For the text-containing cell, return its midpoint in (x, y) coordinate format. 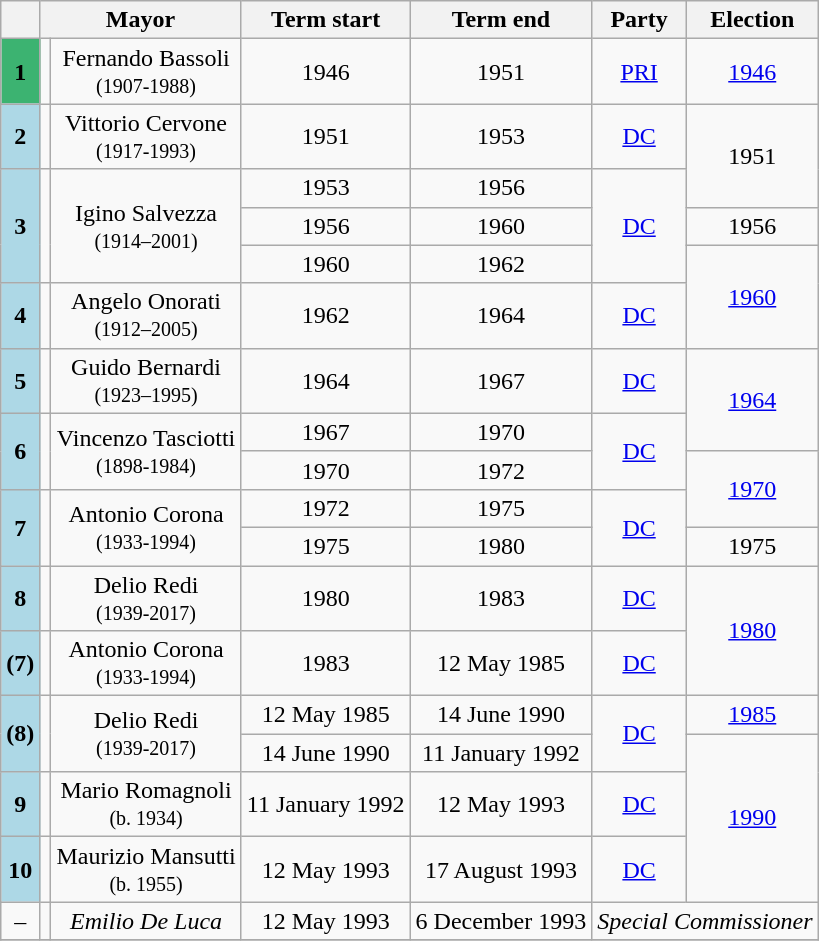
(7) (20, 664)
2 (20, 136)
Mayor (140, 20)
Vincenzo Tasciotti (1898-1984) (146, 451)
Maurizio Mansutti (b. 1955) (146, 870)
– (20, 921)
Fernando Bassoli (1907-1988) (146, 72)
Igino Salvezza (1914–2001) (146, 226)
1990 (752, 818)
Special Commissioner (705, 921)
Emilio De Luca (146, 921)
Party (640, 20)
17 August 1993 (501, 870)
(8) (20, 734)
6 (20, 451)
4 (20, 316)
1 (20, 72)
Election (752, 20)
6 December 1993 (501, 921)
9 (20, 804)
3 (20, 226)
Guido Bernardi (1923–1995) (146, 380)
1985 (752, 715)
PRI (640, 72)
5 (20, 380)
8 (20, 598)
Vittorio Cervone (1917-1993) (146, 136)
10 (20, 870)
7 (20, 527)
Term start (326, 20)
Mario Romagnoli (b. 1934) (146, 804)
Angelo Onorati (1912–2005) (146, 316)
Term end (501, 20)
